Detect which cell encompasses the target text, then output its [x, y] center coordinate. 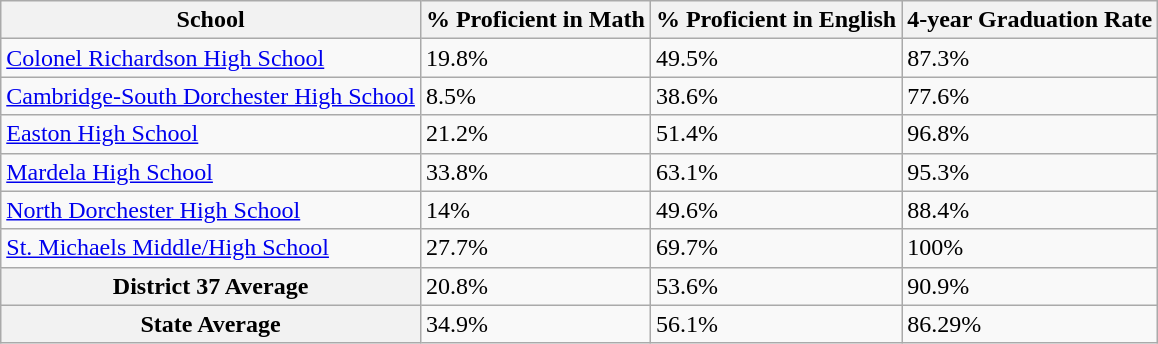
77.6% [1030, 96]
20.8% [535, 286]
100% [1030, 248]
95.3% [1030, 172]
49.6% [776, 210]
88.4% [1030, 210]
34.9% [535, 324]
33.8% [535, 172]
Colonel Richardson High School [211, 58]
27.7% [535, 248]
53.6% [776, 286]
4-year Graduation Rate [1030, 20]
State Average [211, 324]
Cambridge-South Dorchester High School [211, 96]
69.7% [776, 248]
38.6% [776, 96]
21.2% [535, 134]
14% [535, 210]
49.5% [776, 58]
8.5% [535, 96]
19.8% [535, 58]
96.8% [1030, 134]
School [211, 20]
56.1% [776, 324]
63.1% [776, 172]
% Proficient in Math [535, 20]
St. Michaels Middle/High School [211, 248]
Easton High School [211, 134]
90.9% [1030, 286]
North Dorchester High School [211, 210]
Mardela High School [211, 172]
51.4% [776, 134]
87.3% [1030, 58]
% Proficient in English [776, 20]
86.29% [1030, 324]
District 37 Average [211, 286]
